Search for the cell housing the specified text and yield its (x, y) center coordinate. 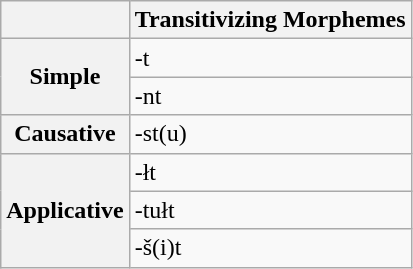
Transitivizing Morphemes (270, 20)
-š(i)t (270, 248)
-tułt (270, 210)
Applicative (65, 210)
Causative (65, 134)
-t (270, 58)
Simple (65, 77)
-łt (270, 172)
-st(u) (270, 134)
-nt (270, 96)
